Locate the cell with the specified text and output its [x, y] center coordinate. 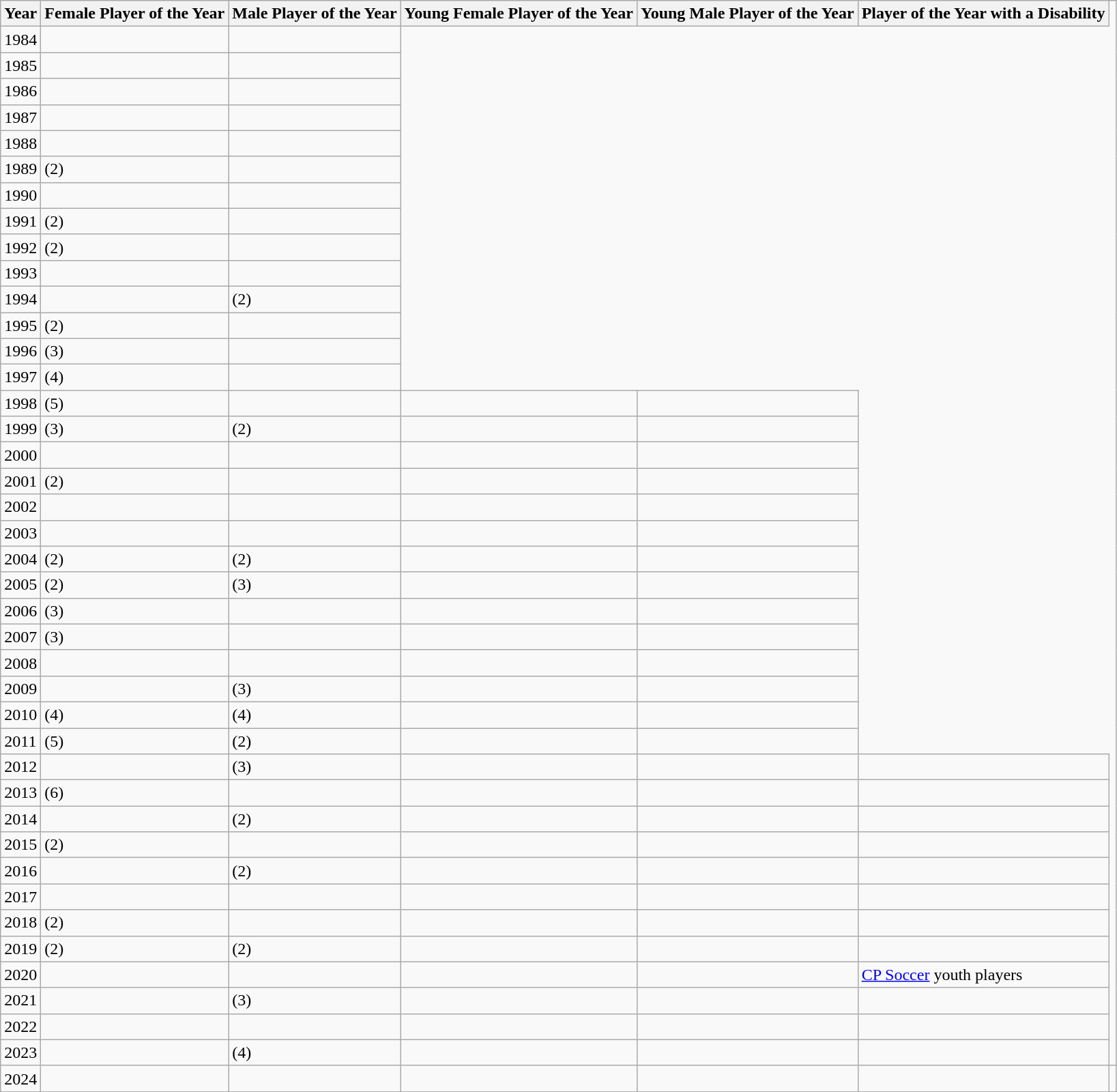
Young Female Player of the Year [519, 14]
1989 [20, 169]
2013 [20, 793]
1988 [20, 143]
2020 [20, 975]
Year [20, 14]
Female Player of the Year [135, 14]
2018 [20, 923]
1986 [20, 91]
1984 [20, 40]
2012 [20, 767]
2016 [20, 871]
CP Soccer youth players [983, 975]
2014 [20, 819]
1987 [20, 117]
2007 [20, 637]
2015 [20, 845]
2004 [20, 559]
Player of the Year with a Disability [983, 14]
2019 [20, 949]
1998 [20, 403]
2003 [20, 533]
Young Male Player of the Year [747, 14]
1985 [20, 66]
Male Player of the Year [315, 14]
2010 [20, 715]
2024 [20, 1078]
2008 [20, 663]
1994 [20, 299]
1991 [20, 221]
1993 [20, 273]
2021 [20, 1001]
2009 [20, 689]
2000 [20, 455]
2001 [20, 481]
1996 [20, 351]
2002 [20, 507]
1995 [20, 326]
2005 [20, 585]
1997 [20, 377]
1990 [20, 195]
2023 [20, 1052]
2011 [20, 741]
1992 [20, 247]
2022 [20, 1026]
2017 [20, 897]
(6) [135, 793]
2006 [20, 611]
1999 [20, 429]
